For the text-containing cell, return its midpoint in [x, y] coordinate format. 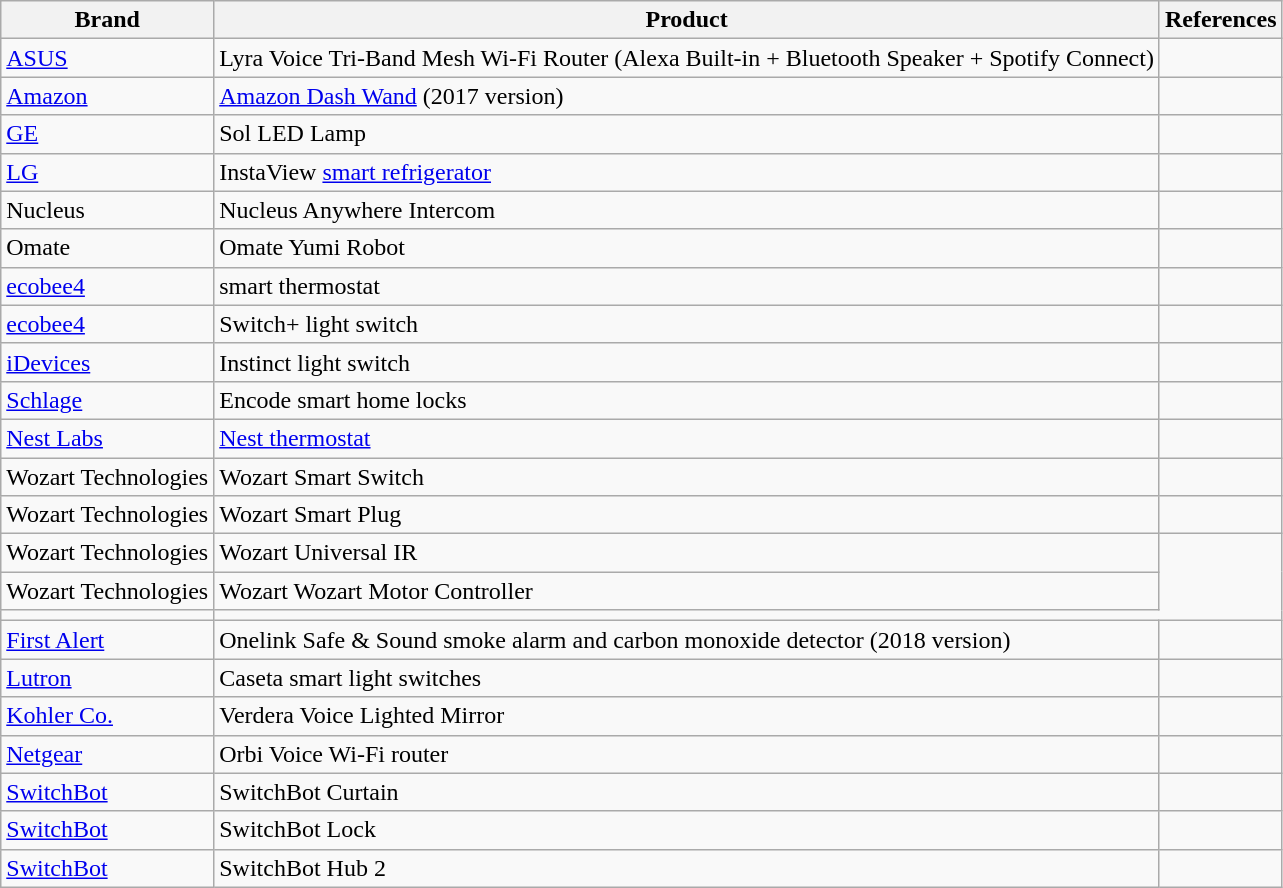
Wozart Smart Plug [687, 515]
LG [108, 172]
Omate Yumi Robot [687, 248]
Product [687, 20]
Lutron [108, 678]
Nucleus Anywhere Intercom [687, 210]
smart thermostat [687, 286]
Switch+ light switch [687, 324]
Encode smart home locks [687, 400]
Sol LED Lamp [687, 134]
Nucleus [108, 210]
Instinct light switch [687, 362]
Lyra Voice Tri-Band Mesh Wi-Fi Router (Alexa Built-in + Bluetooth Speaker + Spotify Connect) [687, 58]
Nest Labs [108, 438]
References [1220, 20]
Caseta smart light switches [687, 678]
GE [108, 134]
Wozart Universal IR [687, 553]
Kohler Co. [108, 716]
iDevices [108, 362]
Orbi Voice Wi-Fi router [687, 754]
First Alert [108, 640]
Schlage [108, 400]
SwitchBot Hub 2 [687, 868]
Amazon Dash Wand (2017 version) [687, 96]
Wozart Smart Switch [687, 477]
Omate [108, 248]
SwitchBot Curtain [687, 792]
Amazon [108, 96]
Brand [108, 20]
InstaView smart refrigerator [687, 172]
Verdera Voice Lighted Mirror [687, 716]
Nest thermostat [687, 438]
Wozart Wozart Motor Controller [687, 591]
Onelink Safe & Sound smoke alarm and carbon monoxide detector (2018 version) [687, 640]
ASUS [108, 58]
Netgear [108, 754]
SwitchBot Lock [687, 830]
